Identify which cell holds the provided text, then report its (x, y) central coordinate. 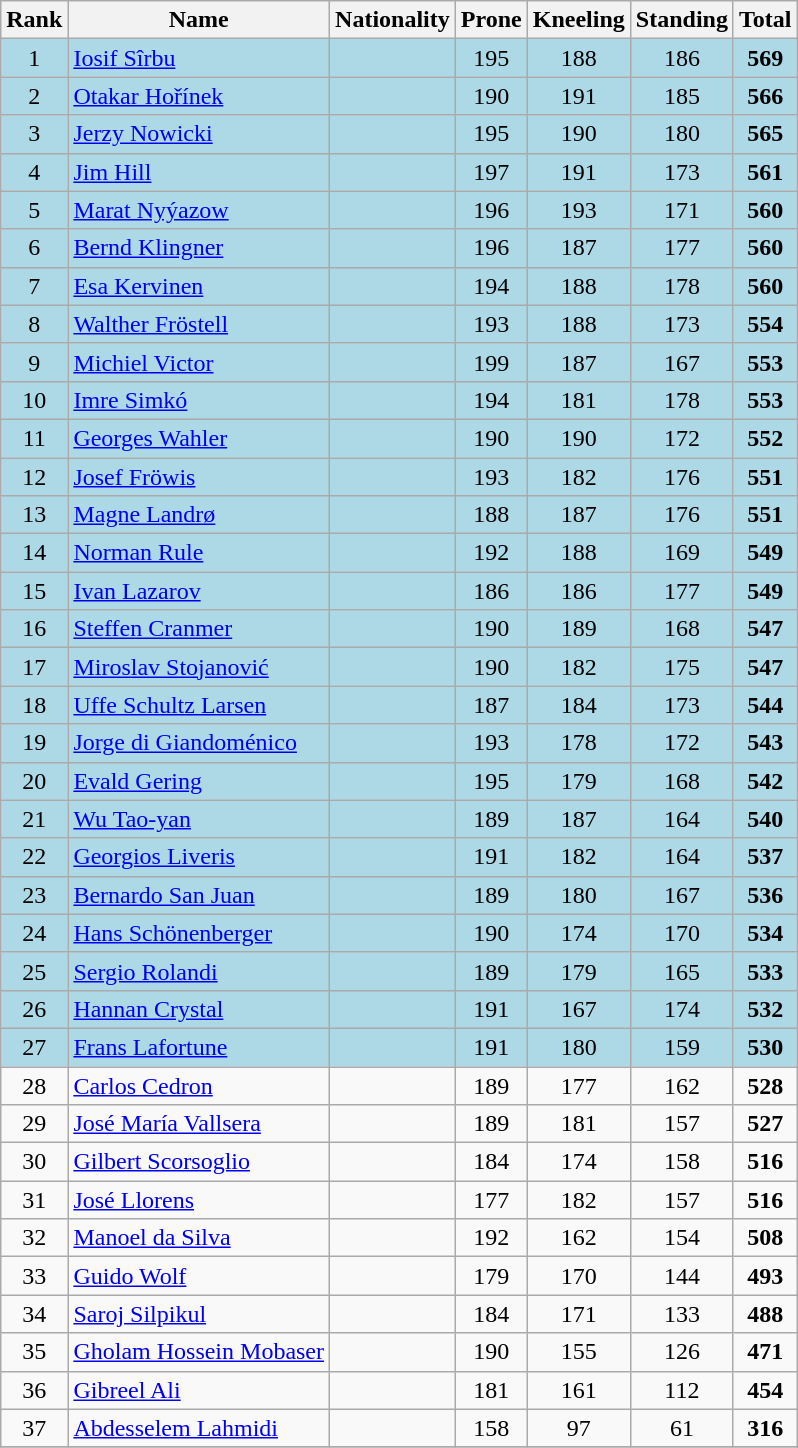
24 (34, 933)
534 (765, 933)
552 (765, 438)
528 (765, 1085)
565 (765, 134)
185 (682, 96)
34 (34, 1314)
Jerzy Nowicki (199, 134)
Gilbert Scorsoglio (199, 1162)
Otakar Hořínek (199, 96)
471 (765, 1352)
Michiel Victor (199, 362)
Name (199, 20)
Georges Wahler (199, 438)
11 (34, 438)
144 (682, 1276)
Jorge di Giandoménico (199, 743)
Prone (491, 20)
536 (765, 895)
155 (578, 1352)
454 (765, 1390)
Carlos Cedron (199, 1085)
8 (34, 324)
159 (682, 1047)
493 (765, 1276)
169 (682, 553)
199 (491, 362)
197 (491, 172)
23 (34, 895)
165 (682, 971)
Steffen Cranmer (199, 629)
Guido Wolf (199, 1276)
537 (765, 857)
569 (765, 58)
Imre Simkó (199, 400)
1 (34, 58)
533 (765, 971)
Evald Gering (199, 781)
35 (34, 1352)
112 (682, 1390)
28 (34, 1085)
36 (34, 1390)
Marat Nyýazow (199, 210)
Walther Fröstell (199, 324)
32 (34, 1238)
Sergio Rolandi (199, 971)
30 (34, 1162)
26 (34, 1009)
25 (34, 971)
542 (765, 781)
161 (578, 1390)
561 (765, 172)
37 (34, 1428)
17 (34, 667)
Uffe Schultz Larsen (199, 705)
Rank (34, 20)
31 (34, 1200)
Manoel da Silva (199, 1238)
5 (34, 210)
20 (34, 781)
316 (765, 1428)
15 (34, 591)
544 (765, 705)
Ivan Lazarov (199, 591)
3 (34, 134)
97 (578, 1428)
29 (34, 1124)
566 (765, 96)
Gholam Hossein Mobaser (199, 1352)
Bernd Klingner (199, 248)
Norman Rule (199, 553)
126 (682, 1352)
175 (682, 667)
Esa Kervinen (199, 286)
554 (765, 324)
12 (34, 477)
527 (765, 1124)
Saroj Silpikul (199, 1314)
Nationality (393, 20)
133 (682, 1314)
Hannan Crystal (199, 1009)
14 (34, 553)
154 (682, 1238)
13 (34, 515)
540 (765, 819)
21 (34, 819)
Standing (682, 20)
530 (765, 1047)
61 (682, 1428)
Magne Landrø (199, 515)
Bernardo San Juan (199, 895)
488 (765, 1314)
Wu Tao-yan (199, 819)
José Llorens (199, 1200)
Frans Lafortune (199, 1047)
Hans Schönenberger (199, 933)
532 (765, 1009)
Iosif Sîrbu (199, 58)
508 (765, 1238)
Kneeling (578, 20)
Josef Fröwis (199, 477)
9 (34, 362)
22 (34, 857)
10 (34, 400)
6 (34, 248)
2 (34, 96)
Jim Hill (199, 172)
27 (34, 1047)
Abdesselem Lahmidi (199, 1428)
19 (34, 743)
33 (34, 1276)
Miroslav Stojanović (199, 667)
7 (34, 286)
Gibreel Ali (199, 1390)
Georgios Liveris (199, 857)
José María Vallsera (199, 1124)
16 (34, 629)
543 (765, 743)
4 (34, 172)
Total (765, 20)
18 (34, 705)
